Provide the [x, y] coordinate of the cell's center where the given text is located.  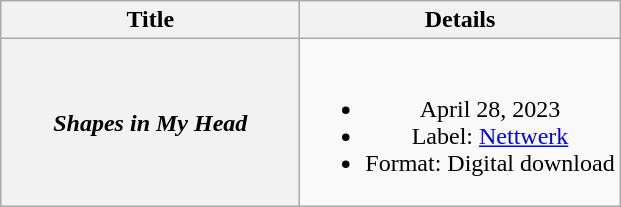
Title [150, 20]
Details [460, 20]
Shapes in My Head [150, 122]
April 28, 2023Label: NettwerkFormat: Digital download [460, 122]
